Find where the given text appears and provide that cell's center as (X, Y) coordinate. 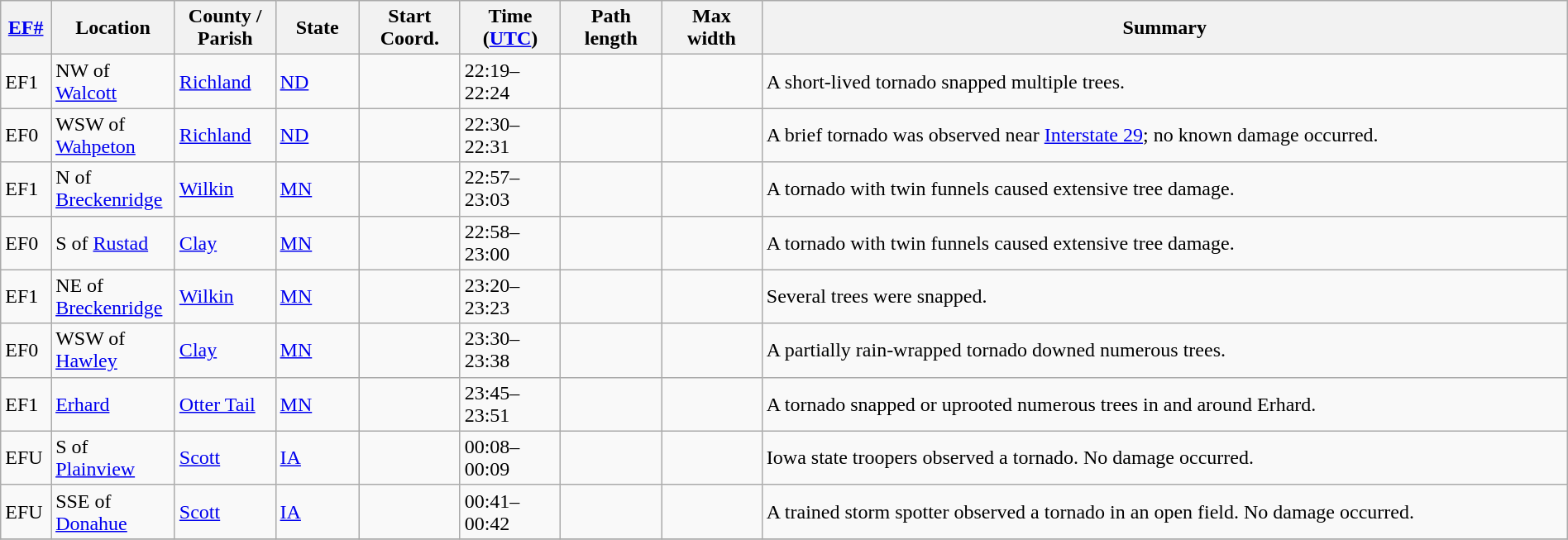
EF# (26, 28)
A partially rain-wrapped tornado downed numerous trees. (1164, 351)
23:20–23:23 (510, 296)
NE of Breckenridge (113, 296)
Several trees were snapped. (1164, 296)
SSE of Donahue (113, 511)
Path length (611, 28)
00:41–00:42 (510, 511)
S of Rustad (113, 243)
00:08–00:09 (510, 458)
Summary (1164, 28)
NW of Walcott (113, 81)
A tornado snapped or uprooted numerous trees in and around Erhard. (1164, 404)
23:45–23:51 (510, 404)
22:30–22:31 (510, 136)
Erhard (113, 404)
22:57–23:03 (510, 189)
Time (UTC) (510, 28)
Start Coord. (409, 28)
22:58–23:00 (510, 243)
Iowa state troopers observed a tornado. No damage occurred. (1164, 458)
Location (113, 28)
County / Parish (225, 28)
WSW of Hawley (113, 351)
A brief tornado was observed near Interstate 29; no known damage occurred. (1164, 136)
23:30–23:38 (510, 351)
WSW of Wahpeton (113, 136)
N of Breckenridge (113, 189)
A short-lived tornado snapped multiple trees. (1164, 81)
State (318, 28)
22:19–22:24 (510, 81)
S of Plainview (113, 458)
Max width (712, 28)
A trained storm spotter observed a tornado in an open field. No damage occurred. (1164, 511)
Otter Tail (225, 404)
